Locate the cell with the specified text and output its (x, y) center coordinate. 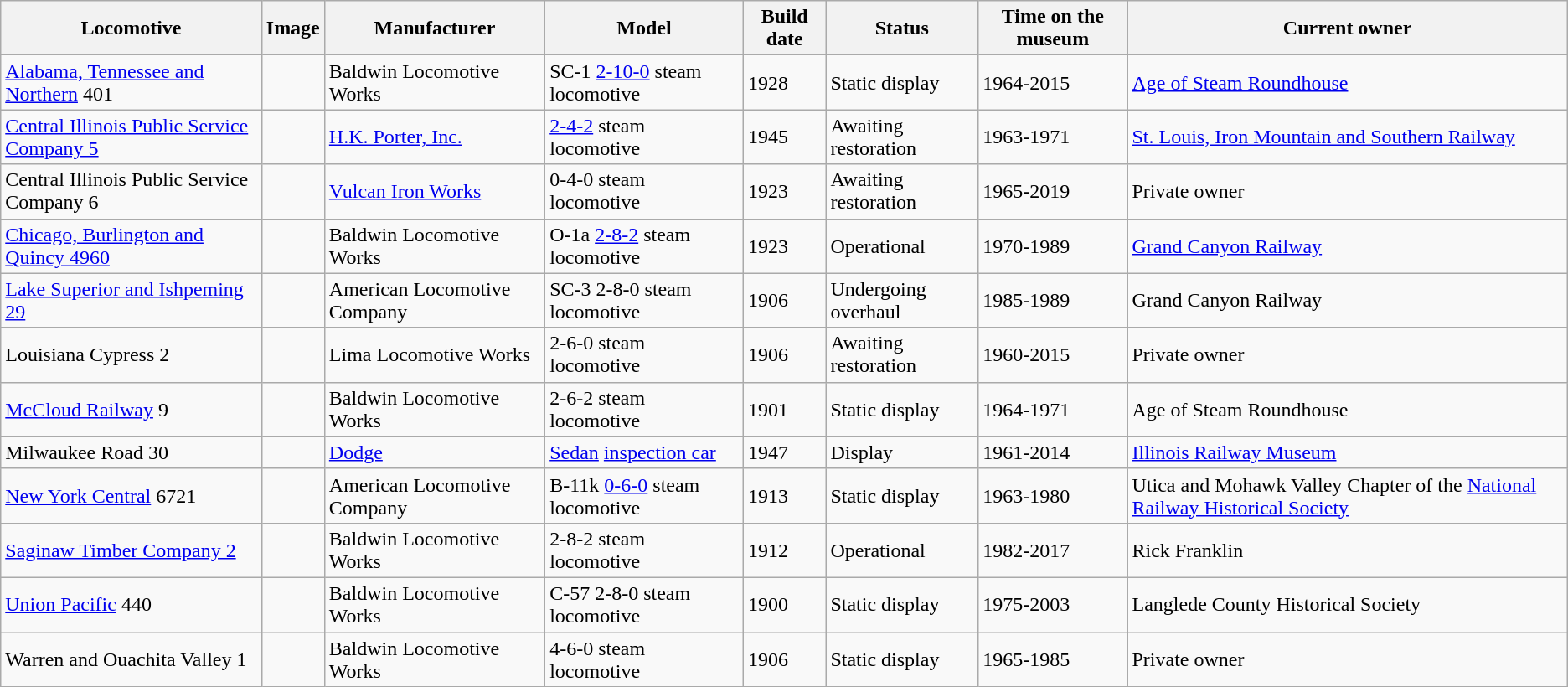
1947 (784, 452)
1961-2014 (1053, 452)
1963-1971 (1053, 137)
Central Illinois Public Service Company 6 (132, 191)
Warren and Ouachita Valley 1 (132, 659)
Rick Franklin (1347, 550)
Build date (784, 28)
1945 (784, 137)
Chicago, Burlington and Quincy 4960 (132, 246)
2-8-2 steam locomotive (645, 550)
1901 (784, 409)
O-1a 2-8-2 steam locomotive (645, 246)
1964-2015 (1053, 82)
1965-1985 (1053, 659)
Louisiana Cypress 2 (132, 355)
Current owner (1347, 28)
2-6-0 steam locomotive (645, 355)
SC-1 2-10-0 steam locomotive (645, 82)
Dodge (434, 452)
New York Central 6721 (132, 496)
Time on the museum (1053, 28)
Utica and Mohawk Valley Chapter of the National Railway Historical Society (1347, 496)
Image (293, 28)
McCloud Railway 9 (132, 409)
B-11k 0-6-0 steam locomotive (645, 496)
Manufacturer (434, 28)
C-57 2-8-0 steam locomotive (645, 605)
1928 (784, 82)
Saginaw Timber Company 2 (132, 550)
1982-2017 (1053, 550)
Status (902, 28)
Undergoing overhaul (902, 300)
H.K. Porter, Inc. (434, 137)
St. Louis, Iron Mountain and Southern Railway (1347, 137)
Lake Superior and Ishpeming 29 (132, 300)
1963-1980 (1053, 496)
2-6-2 steam locomotive (645, 409)
Locomotive (132, 28)
SC-3 2-8-0 steam locomotive (645, 300)
1985-1989 (1053, 300)
Lima Locomotive Works (434, 355)
1975-2003 (1053, 605)
1960-2015 (1053, 355)
1970-1989 (1053, 246)
1913 (784, 496)
Union Pacific 440 (132, 605)
Model (645, 28)
Vulcan Iron Works (434, 191)
1965-2019 (1053, 191)
1964-1971 (1053, 409)
Milwaukee Road 30 (132, 452)
Langlede County Historical Society (1347, 605)
Central Illinois Public Service Company 5 (132, 137)
4-6-0 steam locomotive (645, 659)
Illinois Railway Museum (1347, 452)
1912 (784, 550)
Display (902, 452)
Sedan inspection car (645, 452)
1900 (784, 605)
2-4-2 steam locomotive (645, 137)
Alabama, Tennessee and Northern 401 (132, 82)
0-4-0 steam locomotive (645, 191)
